For the text-containing cell, return its midpoint in (X, Y) coordinate format. 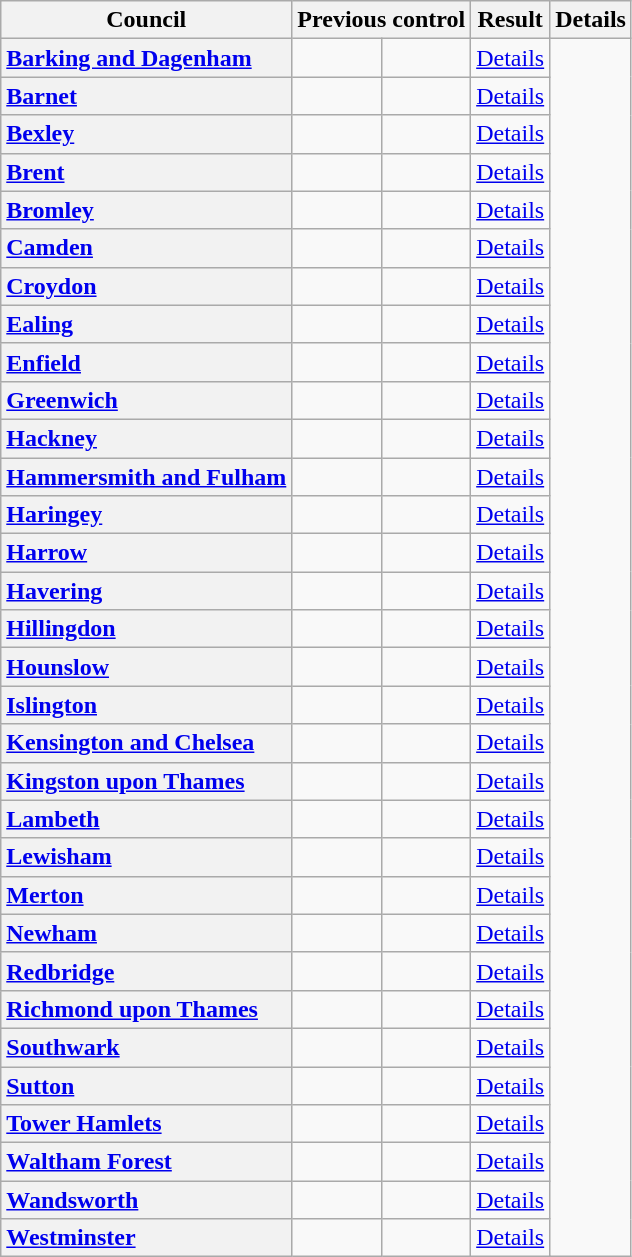
Wandsworth (146, 1200)
Hammersmith and Fulham (146, 477)
Bexley (146, 134)
Bromley (146, 210)
Ealing (146, 324)
Result (510, 20)
Kensington and Chelsea (146, 743)
Lambeth (146, 819)
Brent (146, 172)
Council (146, 20)
Southwark (146, 1047)
Redbridge (146, 971)
Camden (146, 248)
Havering (146, 591)
Haringey (146, 515)
Barnet (146, 96)
Harrow (146, 553)
Previous control (382, 20)
Hackney (146, 438)
Lewisham (146, 857)
Merton (146, 895)
Richmond upon Thames (146, 1009)
Kingston upon Thames (146, 781)
Westminster (146, 1238)
Sutton (146, 1085)
Enfield (146, 362)
Newham (146, 933)
Barking and Dagenham (146, 58)
Greenwich (146, 400)
Waltham Forest (146, 1162)
Hounslow (146, 667)
Hillingdon (146, 629)
Islington (146, 705)
Croydon (146, 286)
Tower Hamlets (146, 1124)
